Find where the given text appears and provide that cell's center as (x, y) coordinate. 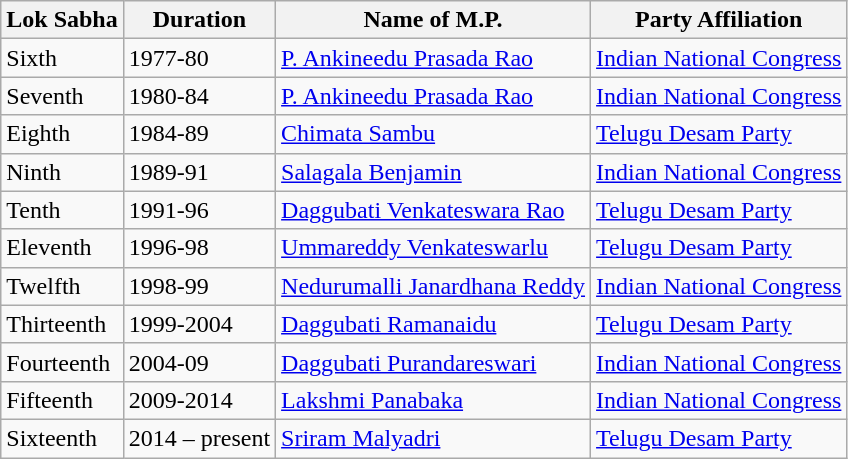
2009-2014 (199, 400)
Ummareddy Venkateswarlu (434, 248)
Name of M.P. (434, 20)
Party Affiliation (719, 20)
Fourteenth (62, 362)
Daggubati Venkateswara Rao (434, 210)
Daggubati Ramanaidu (434, 324)
Chimata Sambu (434, 134)
Tenth (62, 210)
Daggubati Purandareswari (434, 362)
1991-96 (199, 210)
1977-80 (199, 58)
Seventh (62, 96)
2004-09 (199, 362)
2014 – present (199, 438)
Lakshmi Panabaka (434, 400)
Sriram Malyadri (434, 438)
Eleventh (62, 248)
1999-2004 (199, 324)
Duration (199, 20)
1984-89 (199, 134)
Salagala Benjamin (434, 172)
Sixth (62, 58)
Thirteenth (62, 324)
Nedurumalli Janardhana Reddy (434, 286)
1980-84 (199, 96)
Eighth (62, 134)
Sixteenth (62, 438)
1998-99 (199, 286)
1989-91 (199, 172)
Lok Sabha (62, 20)
Ninth (62, 172)
Twelfth (62, 286)
1996-98 (199, 248)
Fifteenth (62, 400)
